Search for the cell housing the specified text and yield its (x, y) center coordinate. 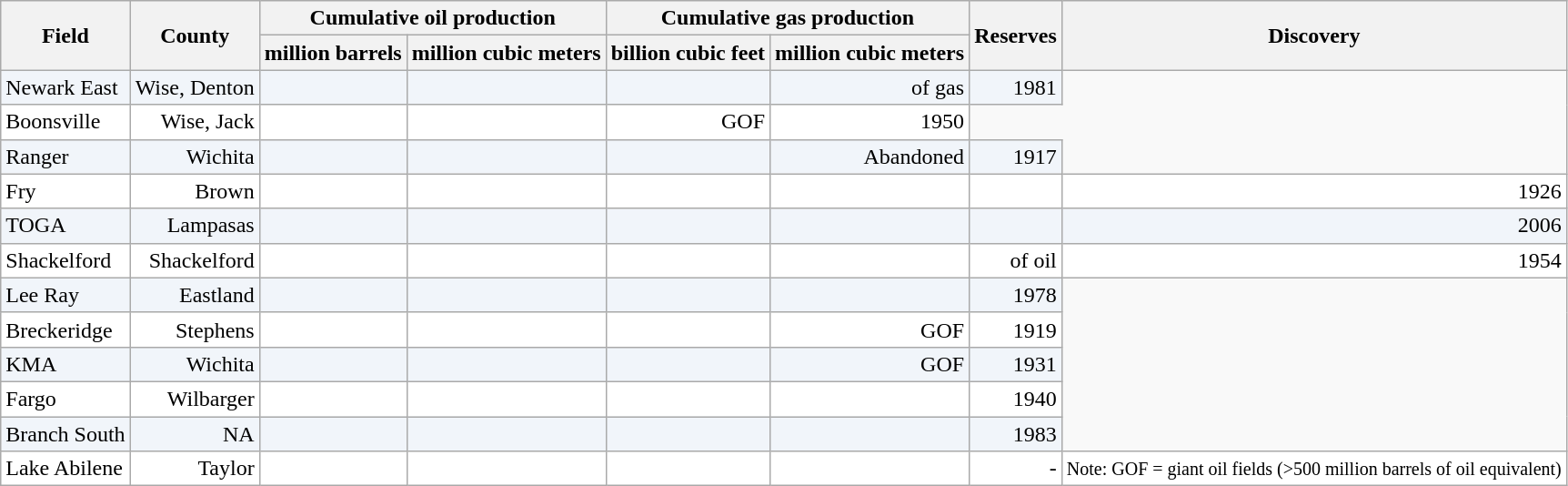
Cumulative oil production (433, 18)
1983 (1016, 434)
Wise, Denton (195, 87)
1978 (1016, 295)
billion cubic feet (688, 53)
Note: GOF = giant oil fields (>500 million barrels of oil equivalent) (1313, 469)
1931 (1016, 364)
Wilbarger (195, 399)
Newark East (65, 87)
Taylor (195, 469)
Abandoned (869, 157)
1919 (1016, 329)
Reserves (1016, 35)
County (195, 35)
Breckeridge (65, 329)
million barrels (333, 53)
1954 (1313, 260)
Field (65, 35)
Discovery (1313, 35)
Brown (195, 191)
KMA (65, 364)
Lake Abilene (65, 469)
Lampasas (195, 226)
Stephens (195, 329)
Fargo (65, 399)
- (1016, 469)
NA (195, 434)
Ranger (65, 157)
Lee Ray (65, 295)
TOGA (65, 226)
Fry (65, 191)
1926 (1313, 191)
Boonsville (65, 122)
Eastland (195, 295)
1950 (869, 122)
1981 (1016, 87)
of gas (869, 87)
of oil (1016, 260)
1940 (1016, 399)
Branch South (65, 434)
Wise, Jack (195, 122)
2006 (1313, 226)
1917 (1016, 157)
Cumulative gas production (788, 18)
